Output the [x, y] coordinate of the center of the cell containing the given text.  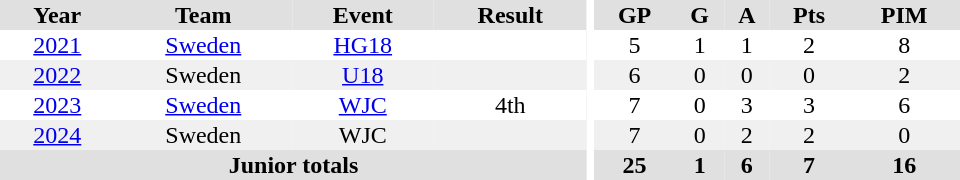
5 [635, 45]
Result [511, 15]
2024 [58, 135]
Junior totals [294, 165]
G [700, 15]
2022 [58, 75]
A [747, 15]
Event [363, 15]
GP [635, 15]
U18 [363, 75]
HG18 [363, 45]
8 [904, 45]
25 [635, 165]
Pts [810, 15]
16 [904, 165]
2023 [58, 105]
Team [204, 15]
4th [511, 105]
Year [58, 15]
PIM [904, 15]
2021 [58, 45]
